Determine the (X, Y) coordinate at the center of the cell enclosing the given text.  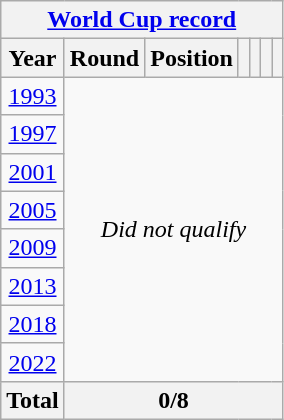
World Cup record (142, 20)
2009 (33, 248)
Year (33, 58)
1997 (33, 134)
2018 (33, 324)
2022 (33, 362)
2013 (33, 286)
0/8 (173, 400)
2005 (33, 210)
Did not qualify (173, 229)
Total (33, 400)
2001 (33, 172)
Position (192, 58)
Round (104, 58)
1993 (33, 96)
